Determine the (x, y) coordinate at the center of the cell enclosing the given text.  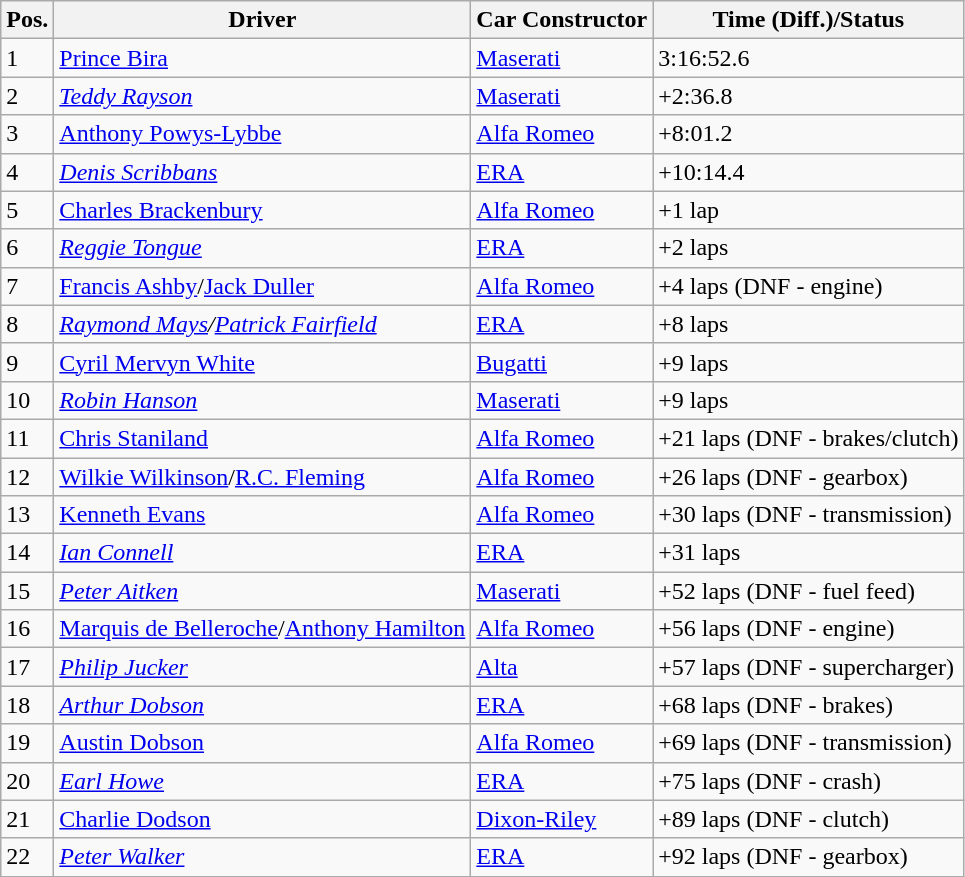
7 (28, 286)
+2 laps (808, 248)
Car Constructor (562, 20)
+26 laps (DNF - gearbox) (808, 477)
+52 laps (DNF - fuel feed) (808, 591)
Philip Jucker (262, 667)
11 (28, 438)
Arthur Dobson (262, 705)
20 (28, 781)
Francis Ashby/Jack Duller (262, 286)
+92 laps (DNF - gearbox) (808, 857)
19 (28, 743)
12 (28, 477)
Dixon-Riley (562, 819)
15 (28, 591)
Earl Howe (262, 781)
3:16:52.6 (808, 58)
Prince Bira (262, 58)
+1 lap (808, 210)
+8:01.2 (808, 134)
Ian Connell (262, 553)
Peter Walker (262, 857)
+10:14.4 (808, 172)
+31 laps (808, 553)
Bugatti (562, 362)
Wilkie Wilkinson/R.C. Fleming (262, 477)
+57 laps (DNF - supercharger) (808, 667)
Peter Aitken (262, 591)
Cyril Mervyn White (262, 362)
9 (28, 362)
+8 laps (808, 324)
Marquis de Belleroche/Anthony Hamilton (262, 629)
+2:36.8 (808, 96)
Austin Dobson (262, 743)
+68 laps (DNF - brakes) (808, 705)
17 (28, 667)
14 (28, 553)
4 (28, 172)
10 (28, 400)
Time (Diff.)/Status (808, 20)
+69 laps (DNF - transmission) (808, 743)
18 (28, 705)
Reggie Tongue (262, 248)
Pos. (28, 20)
+4 laps (DNF - engine) (808, 286)
13 (28, 515)
22 (28, 857)
Chris Staniland (262, 438)
2 (28, 96)
1 (28, 58)
Robin Hanson (262, 400)
16 (28, 629)
5 (28, 210)
Teddy Rayson (262, 96)
Charlie Dodson (262, 819)
+30 laps (DNF - transmission) (808, 515)
21 (28, 819)
Kenneth Evans (262, 515)
Anthony Powys-Lybbe (262, 134)
Driver (262, 20)
Charles Brackenbury (262, 210)
+75 laps (DNF - crash) (808, 781)
Denis Scribbans (262, 172)
Alta (562, 667)
+89 laps (DNF - clutch) (808, 819)
3 (28, 134)
+56 laps (DNF - engine) (808, 629)
+21 laps (DNF - brakes/clutch) (808, 438)
Raymond Mays/Patrick Fairfield (262, 324)
8 (28, 324)
6 (28, 248)
